Return [x, y] of the center of cell containing provided text 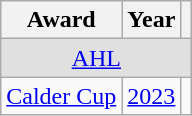
Calder Cup [62, 96]
2023 [152, 96]
Award [62, 20]
AHL [96, 58]
Year [152, 20]
